Find where the given text appears and provide that cell's center as (x, y) coordinate. 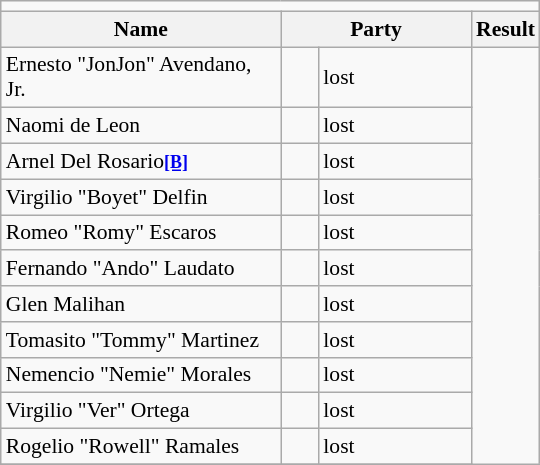
Ernesto "JonJon" Avendano, Jr. (141, 78)
Nemencio "Nemie" Morales (141, 375)
Virgilio "Ver" Ortega (141, 411)
Glen Malihan (141, 304)
Arnel Del Rosario[B] (141, 162)
Naomi de Leon (141, 126)
Virgilio "Boyet" Delfin (141, 197)
Name (141, 29)
Rogelio "Rowell" Ramales (141, 447)
Romeo "Romy" Escaros (141, 233)
Result (506, 29)
Fernando "Ando" Laudato (141, 269)
Tomasito "Tommy" Martinez (141, 340)
Party (376, 29)
